For the text-containing cell, return its midpoint in [x, y] coordinate format. 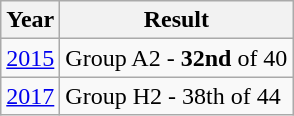
2017 [30, 96]
2015 [30, 58]
Result [176, 20]
Group A2 - 32nd of 40 [176, 58]
Year [30, 20]
Group H2 - 38th of 44 [176, 96]
